Determine the [x, y] coordinate at the center of the cell enclosing the given text.  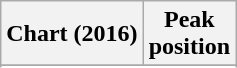
Peakposition [189, 34]
Chart (2016) [72, 34]
